Return the [X, Y] coordinate for the center point of the cell that contains the specified text.  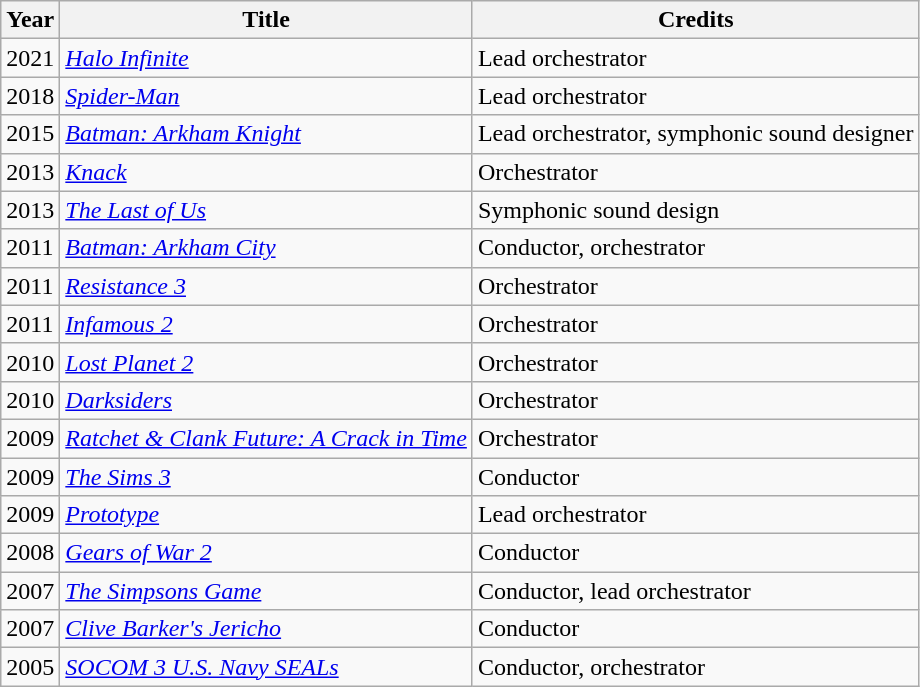
Batman: Arkham City [266, 248]
Knack [266, 172]
Batman: Arkham Knight [266, 134]
Symphonic sound design [696, 210]
2008 [30, 553]
Prototype [266, 515]
2015 [30, 134]
Gears of War 2 [266, 553]
2018 [30, 96]
Darksiders [266, 400]
The Sims 3 [266, 477]
Ratchet & Clank Future: A Crack in Time [266, 438]
Title [266, 20]
Lost Planet 2 [266, 362]
The Simpsons Game [266, 591]
Credits [696, 20]
2005 [30, 667]
SOCOM 3 U.S. Navy SEALs [266, 667]
Halo Infinite [266, 58]
2021 [30, 58]
The Last of Us [266, 210]
Resistance 3 [266, 286]
Spider-Man [266, 96]
Conductor, lead orchestrator [696, 591]
Clive Barker's Jericho [266, 629]
Lead orchestrator, symphonic sound designer [696, 134]
Infamous 2 [266, 324]
Year [30, 20]
